Locate the cell with the specified text and output its [X, Y] center coordinate. 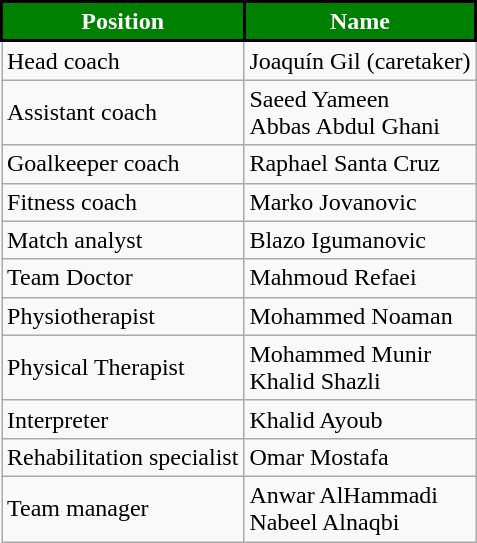
Saeed Yameen Abbas Abdul Ghani [360, 112]
Joaquín Gil (caretaker) [360, 60]
Mohammed Munir Khalid Shazli [360, 368]
Team Doctor [123, 278]
Omar Mostafa [360, 457]
Blazo Igumanovic [360, 240]
Physiotherapist [123, 316]
Mohammed Noaman [360, 316]
Head coach [123, 60]
Goalkeeper coach [123, 164]
Fitness coach [123, 202]
Raphael Santa Cruz [360, 164]
Position [123, 22]
Marko Jovanovic [360, 202]
Mahmoud Refaei [360, 278]
Assistant coach [123, 112]
Interpreter [123, 419]
Name [360, 22]
Team manager [123, 508]
Khalid Ayoub [360, 419]
Rehabilitation specialist [123, 457]
Physical Therapist [123, 368]
Anwar AlHammadi Nabeel Alnaqbi [360, 508]
Match analyst [123, 240]
